Extract the [x, y] coordinate from the center of the cell holding the provided text.  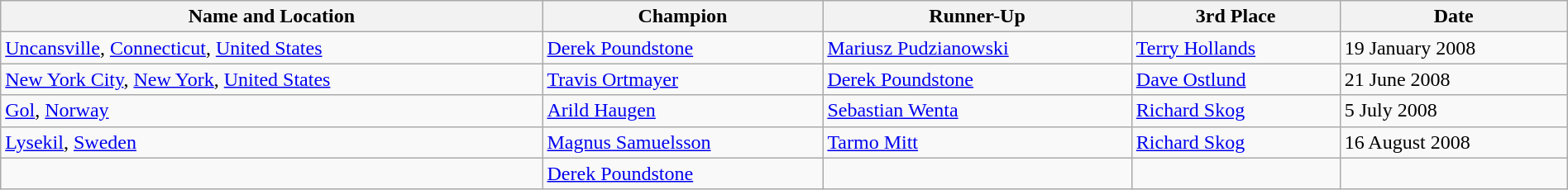
Terry Hollands [1236, 48]
19 January 2008 [1454, 48]
Mariusz Pudzianowski [978, 48]
21 June 2008 [1454, 79]
Magnus Samuelsson [683, 142]
Travis Ortmayer [683, 79]
Tarmo Mitt [978, 142]
5 July 2008 [1454, 111]
New York City, New York, United States [271, 79]
Sebastian Wenta [978, 111]
Arild Haugen [683, 111]
Dave Ostlund [1236, 79]
16 August 2008 [1454, 142]
Champion [683, 17]
Runner-Up [978, 17]
Uncansville, Connecticut, United States [271, 48]
Name and Location [271, 17]
Gol, Norway [271, 111]
Date [1454, 17]
3rd Place [1236, 17]
Lysekil, Sweden [271, 142]
